For the text-containing cell, return its midpoint in [X, Y] coordinate format. 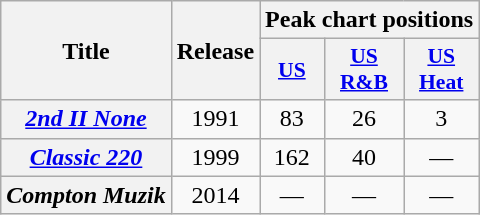
162 [292, 157]
26 [364, 119]
Title [86, 50]
3 [442, 119]
Release [215, 50]
2nd II None [86, 119]
USR&B [364, 70]
Compton Muzik [86, 195]
US [292, 70]
1999 [215, 157]
1991 [215, 119]
Peak chart positions [370, 20]
USHeat [442, 70]
Classic 220 [86, 157]
2014 [215, 195]
83 [292, 119]
40 [364, 157]
